From the cell containing the given text, extract its center point as (X, Y) coordinate. 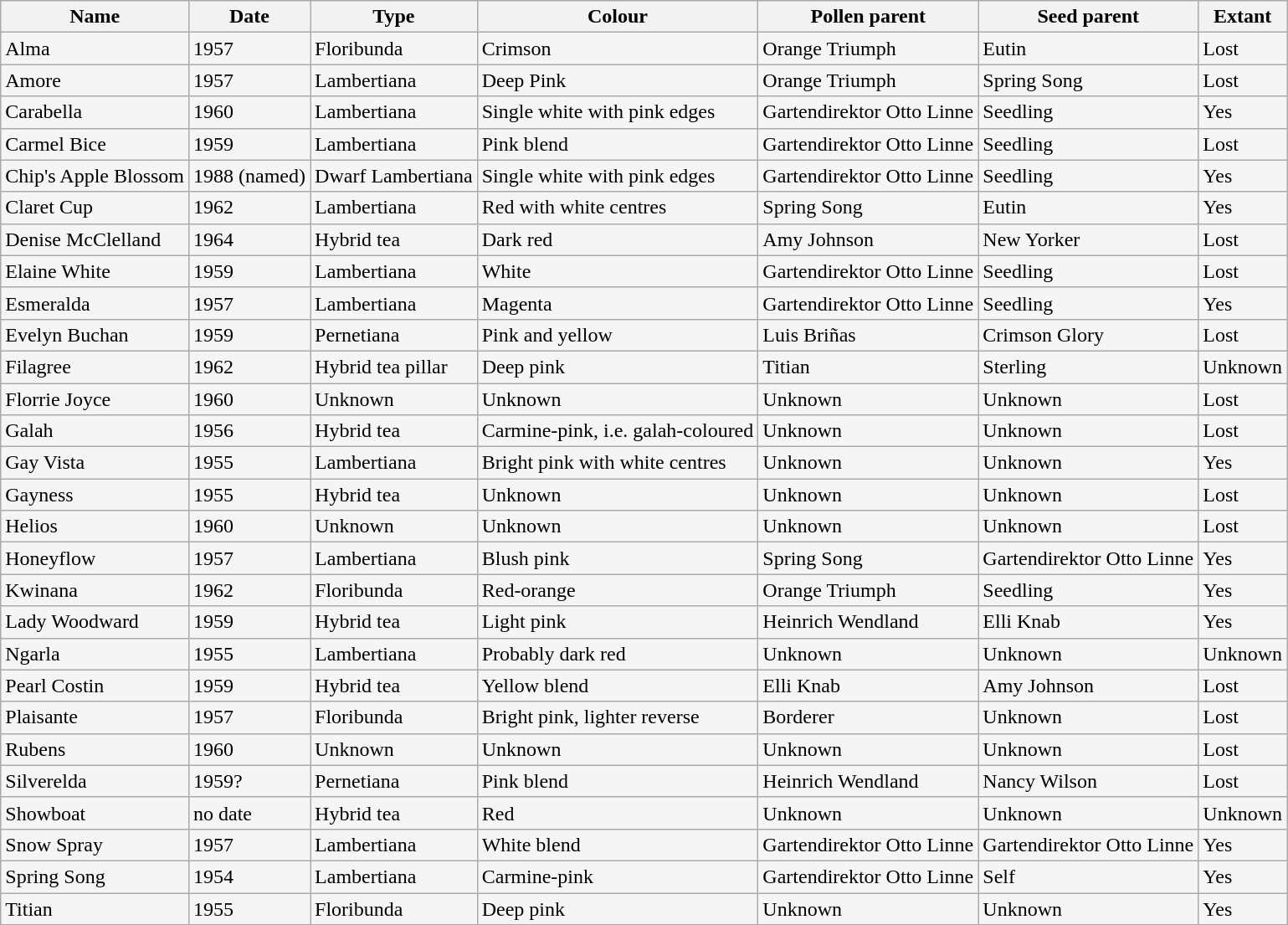
Amore (95, 80)
Honeyflow (95, 558)
1988 (named) (249, 176)
Crimson Glory (1088, 335)
Claret Cup (95, 208)
Carabella (95, 112)
Chip's Apple Blossom (95, 176)
Galah (95, 431)
Hybrid tea pillar (394, 367)
Luis Briñas (869, 335)
Probably dark red (618, 654)
Pink and yellow (618, 335)
Carmel Bice (95, 144)
Bright pink, lighter reverse (618, 717)
Seed parent (1088, 17)
Self (1088, 876)
Gayness (95, 495)
1964 (249, 239)
Plaisante (95, 717)
Pearl Costin (95, 686)
Snow Spray (95, 845)
1956 (249, 431)
Bright pink with white centres (618, 463)
Ngarla (95, 654)
Helios (95, 527)
Pollen parent (869, 17)
Magenta (618, 303)
Red (618, 813)
Red-orange (618, 590)
Name (95, 17)
Deep Pink (618, 80)
Blush pink (618, 558)
Dwarf Lambertiana (394, 176)
Evelyn Buchan (95, 335)
New Yorker (1088, 239)
no date (249, 813)
Gay Vista (95, 463)
Nancy Wilson (1088, 781)
Showboat (95, 813)
Borderer (869, 717)
Type (394, 17)
Red with white centres (618, 208)
Sterling (1088, 367)
Carmine-pink (618, 876)
White blend (618, 845)
Dark red (618, 239)
Carmine-pink, i.e. galah-coloured (618, 431)
Light pink (618, 622)
Elaine White (95, 271)
Florrie Joyce (95, 399)
1959? (249, 781)
Esmeralda (95, 303)
Colour (618, 17)
Alma (95, 49)
Silverelda (95, 781)
Crimson (618, 49)
Extant (1243, 17)
Lady Woodward (95, 622)
Denise McClelland (95, 239)
Filagree (95, 367)
1954 (249, 876)
Date (249, 17)
Kwinana (95, 590)
Rubens (95, 749)
White (618, 271)
Yellow blend (618, 686)
